For the text-containing cell, return its midpoint in (x, y) coordinate format. 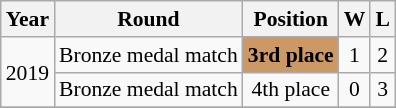
Year (28, 19)
3 (382, 90)
W (355, 19)
2 (382, 55)
0 (355, 90)
2019 (28, 72)
Round (148, 19)
1 (355, 55)
L (382, 19)
4th place (291, 90)
Position (291, 19)
3rd place (291, 55)
